Scan for the cell matching the given text and deliver its (x, y) coordinate at center. 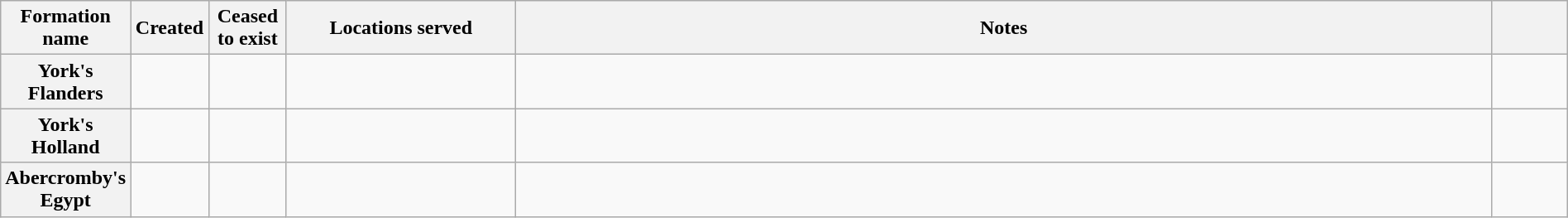
York's Holland (66, 136)
Locations served (400, 28)
York's Flanders (66, 81)
Formation name (66, 28)
Abercromby's Egypt (66, 189)
Ceased to exist (247, 28)
Created (170, 28)
Notes (1004, 28)
